Output the [X, Y] coordinate of the center of the cell containing the given text.  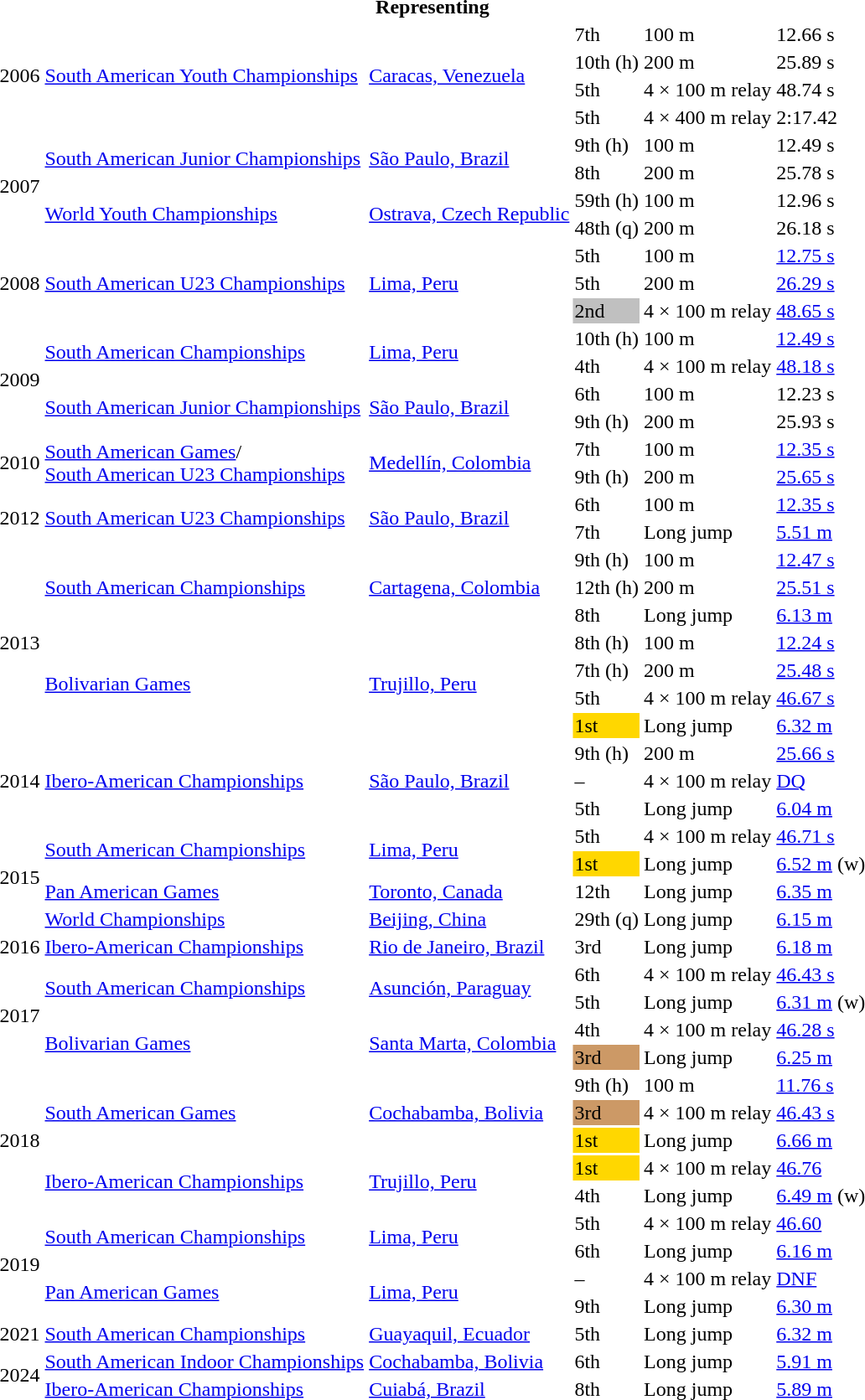
Cartagena, Colombia [469, 587]
South American Indoor Championships [205, 1361]
7th (h) [607, 670]
South American Games [205, 1113]
29th (q) [607, 919]
Santa Marta, Colombia [469, 1044]
World Youth Championships [205, 214]
Caracas, Venezuela [469, 75]
Medellín, Colombia [469, 462]
Asunción, Paraguay [469, 989]
Guayaquil, Ecuador [469, 1334]
South American Games/South American U23 Championships [205, 462]
Ostrava, Czech Republic [469, 214]
World Championships [205, 919]
2nd [607, 311]
4 × 400 m relay [707, 117]
Rio de Janeiro, Brazil [469, 947]
12th (h) [607, 587]
59th (h) [607, 200]
8th (h) [607, 643]
Beijing, China [469, 919]
South American Youth Championships [205, 75]
48th (q) [607, 228]
Toronto, Canada [469, 891]
9th [607, 1306]
12th [607, 891]
